Pinpoint the cell where the given text exists, returning its (x, y) midpoint coordinate. 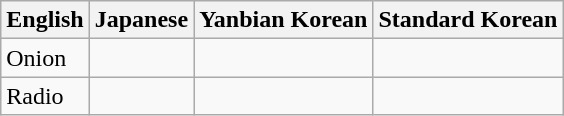
English (45, 20)
Standard Korean (468, 20)
Radio (45, 96)
Yanbian Korean (284, 20)
Onion (45, 58)
Japanese (141, 20)
